Extract the [X, Y] coordinate from the center of the cell holding the provided text.  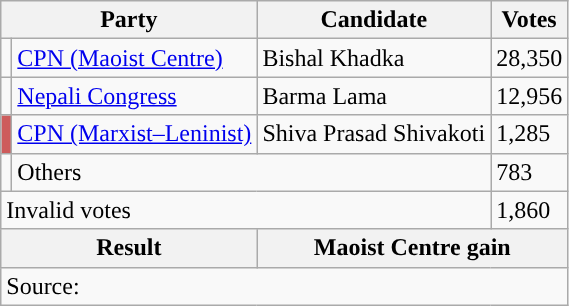
1,285 [530, 134]
Nepali Congress [134, 96]
28,350 [530, 58]
Invalid votes [246, 210]
Barma Lama [374, 96]
783 [530, 172]
Shiva Prasad Shivakoti [374, 134]
Votes [530, 20]
Others [252, 172]
Maoist Centre gain [412, 248]
CPN (Maoist Centre) [134, 58]
Source: [284, 286]
1,860 [530, 210]
Party [129, 20]
12,956 [530, 96]
Bishal Khadka [374, 58]
Candidate [374, 20]
Result [129, 248]
CPN (Marxist–Leninist) [134, 134]
